Scan for the cell matching the given text and deliver its [x, y] coordinate at center. 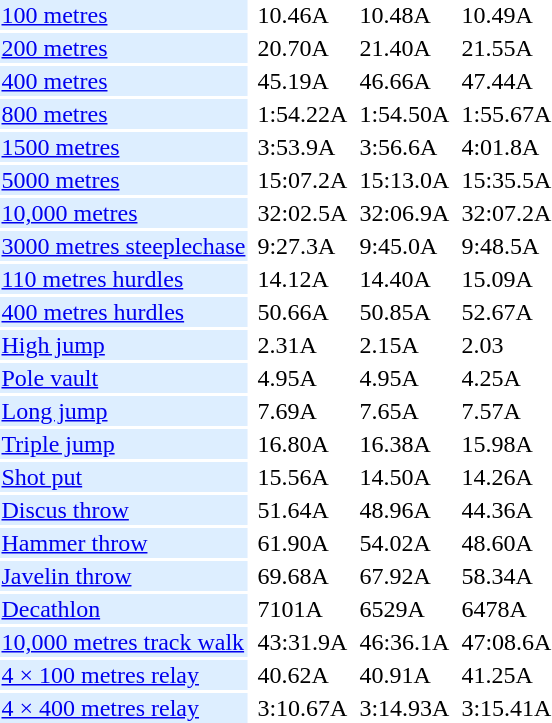
14.50A [404, 477]
Javelin throw [124, 576]
43:31.9A [302, 642]
16.80A [302, 444]
3:56.6A [404, 147]
20.70A [302, 48]
48.96A [404, 510]
9:45.0A [404, 246]
67.92A [404, 576]
800 metres [124, 114]
7.69A [302, 411]
10,000 metres track walk [124, 642]
3:53.9A [302, 147]
15.56A [302, 477]
2.15A [404, 345]
400 metres [124, 81]
Pole vault [124, 378]
10,000 metres [124, 213]
14.40A [404, 279]
51.64A [302, 510]
15:13.0A [404, 180]
Discus throw [124, 510]
4 × 100 metres relay [124, 675]
110 metres hurdles [124, 279]
3000 metres steeplechase [124, 246]
7101A [302, 609]
100 metres [124, 15]
1:54.22A [302, 114]
69.68A [302, 576]
16.38A [404, 444]
1500 metres [124, 147]
14.12A [302, 279]
3:10.67A [302, 708]
High jump [124, 345]
5000 metres [124, 180]
400 metres hurdles [124, 312]
61.90A [302, 543]
32:06.9A [404, 213]
6529A [404, 609]
40.62A [302, 675]
50.66A [302, 312]
Long jump [124, 411]
Triple jump [124, 444]
9:27.3A [302, 246]
1:54.50A [404, 114]
200 metres [124, 48]
46.66A [404, 81]
54.02A [404, 543]
Hammer throw [124, 543]
Shot put [124, 477]
7.65A [404, 411]
10.48A [404, 15]
Decathlon [124, 609]
21.40A [404, 48]
4 × 400 metres relay [124, 708]
10.46A [302, 15]
46:36.1A [404, 642]
3:14.93A [404, 708]
45.19A [302, 81]
40.91A [404, 675]
15:07.2A [302, 180]
32:02.5A [302, 213]
2.31A [302, 345]
50.85A [404, 312]
